Pinpoint the cell where the given text exists, returning its (x, y) midpoint coordinate. 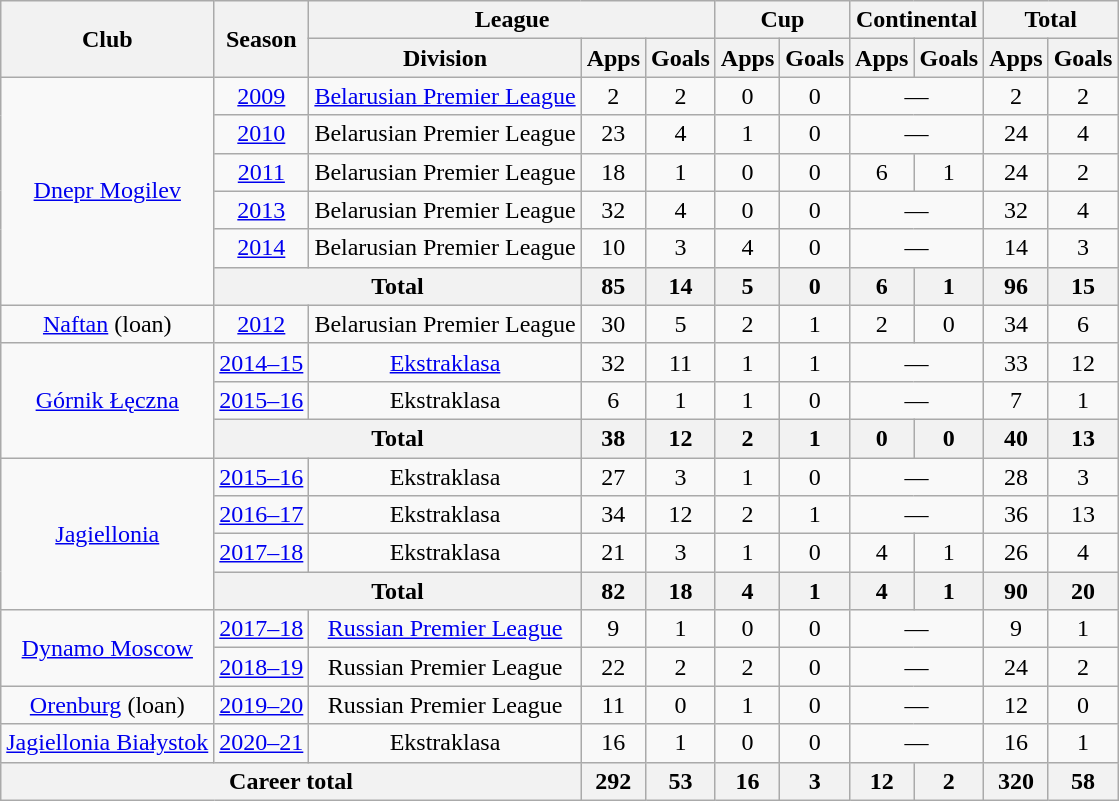
36 (1016, 515)
26 (1016, 553)
15 (1083, 286)
Club (108, 39)
2010 (262, 134)
Dnepr Mogilev (108, 191)
Orenburg (loan) (108, 705)
96 (1016, 286)
28 (1016, 477)
20 (1083, 591)
2018–19 (262, 667)
2019–20 (262, 705)
10 (613, 248)
League (512, 20)
Jagiellonia Białystok (108, 743)
Division (445, 58)
40 (1016, 438)
22 (613, 667)
2011 (262, 172)
Górnik Łęczna (108, 400)
320 (1016, 781)
58 (1083, 781)
33 (1016, 362)
7 (1016, 400)
Career total (291, 781)
Cup (782, 20)
2009 (262, 96)
27 (613, 477)
2014–15 (262, 362)
53 (681, 781)
21 (613, 553)
38 (613, 438)
Naftan (loan) (108, 324)
2020–21 (262, 743)
30 (613, 324)
2016–17 (262, 515)
Jagiellonia (108, 534)
2014 (262, 248)
Dynamo Moscow (108, 648)
Continental (917, 20)
85 (613, 286)
2013 (262, 210)
Season (262, 39)
90 (1016, 591)
292 (613, 781)
82 (613, 591)
2012 (262, 324)
23 (613, 134)
